Return (X, Y) of the center of cell containing provided text 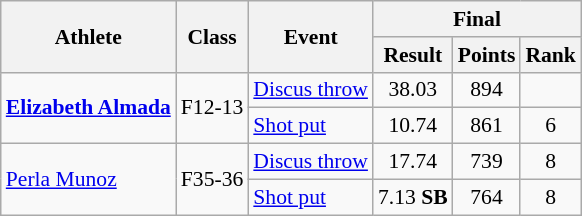
Final (477, 19)
Class (212, 36)
F12-13 (212, 108)
Athlete (88, 36)
38.03 (413, 90)
7.13 SB (413, 197)
F35-36 (212, 180)
Elizabeth Almada (88, 108)
764 (487, 197)
Perla Munoz (88, 180)
739 (487, 162)
17.74 (413, 162)
6 (550, 126)
Points (487, 55)
10.74 (413, 126)
Result (413, 55)
Event (310, 36)
894 (487, 90)
861 (487, 126)
Rank (550, 55)
